Search for the cell housing the specified text and yield its [x, y] center coordinate. 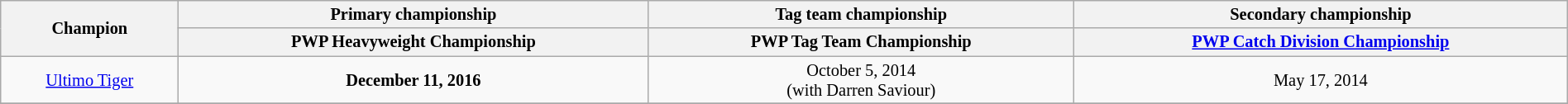
PWP Tag Team Championship [862, 42]
October 5, 2014(with Darren Saviour) [862, 80]
May 17, 2014 [1322, 80]
PWP Catch Division Championship [1322, 42]
Tag team championship [862, 14]
Ultimo Tiger [89, 80]
Champion [89, 28]
Secondary championship [1322, 14]
December 11, 2016 [414, 80]
Primary championship [414, 14]
PWP Heavyweight Championship [414, 42]
